Locate the cell with the specified text and output its [X, Y] center coordinate. 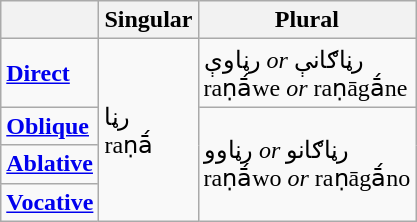
Ablative [50, 164]
رڼاraṇā́ [148, 130]
Plural [307, 20]
Singular [148, 20]
رڼاوې or رڼاګانېraṇā́we or raṇāgā́ne [307, 73]
رڼاوو or رڼاګانوraṇā́wo or raṇāgā́no [307, 164]
Vocative [50, 202]
Direct [50, 73]
Oblique [50, 126]
